Return [x, y] of the center of cell containing provided text 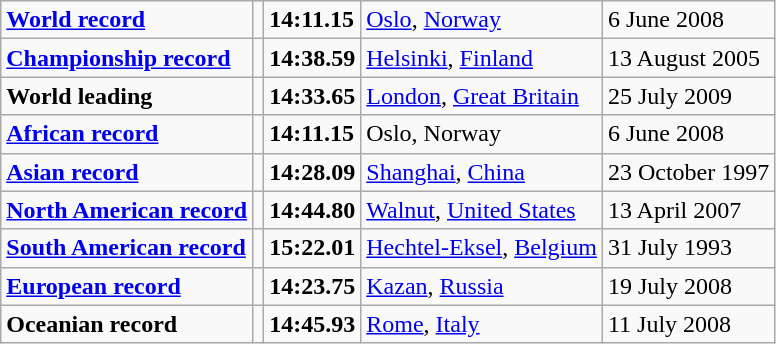
14:45.93 [312, 324]
World record [127, 20]
Kazan, Russia [482, 286]
Rome, Italy [482, 324]
European record [127, 286]
Walnut, United States [482, 210]
Hechtel-Eksel, Belgium [482, 248]
South American record [127, 248]
Helsinki, Finland [482, 58]
13 April 2007 [688, 210]
African record [127, 134]
14:23.75 [312, 286]
London, Great Britain [482, 96]
23 October 1997 [688, 172]
North American record [127, 210]
Championship record [127, 58]
13 August 2005 [688, 58]
19 July 2008 [688, 286]
14:44.80 [312, 210]
14:33.65 [312, 96]
World leading [127, 96]
Shanghai, China [482, 172]
14:38.59 [312, 58]
25 July 2009 [688, 96]
14:28.09 [312, 172]
Oceanian record [127, 324]
31 July 1993 [688, 248]
15:22.01 [312, 248]
Asian record [127, 172]
11 July 2008 [688, 324]
